Return (X, Y) of the center of cell containing provided text 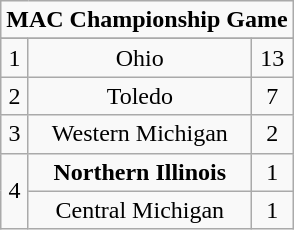
Toledo (140, 96)
7 (272, 96)
Northern Illinois (140, 172)
Central Michigan (140, 210)
MAC Championship Game (147, 20)
Western Michigan (140, 134)
Ohio (140, 58)
13 (272, 58)
4 (14, 191)
3 (14, 134)
